Identify which cell holds the provided text, then report its [X, Y] central coordinate. 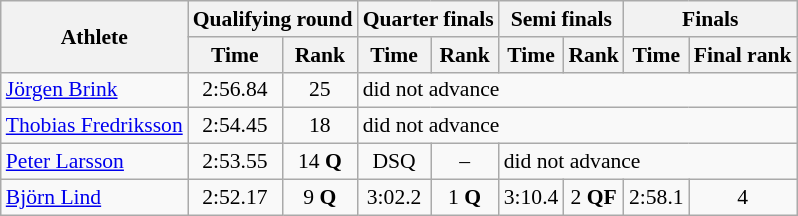
3:10.4 [532, 197]
2:52.17 [235, 197]
Qualifying round [273, 19]
9 Q [320, 197]
3:02.2 [394, 197]
2:58.1 [656, 197]
DSQ [394, 162]
Peter Larsson [94, 162]
– [465, 162]
18 [320, 126]
25 [320, 90]
2:54.45 [235, 126]
Thobias Fredriksson [94, 126]
2 QF [594, 197]
4 [743, 197]
Quarter finals [428, 19]
Jörgen Brink [94, 90]
Athlete [94, 36]
1 Q [465, 197]
2:56.84 [235, 90]
Final rank [743, 55]
Finals [710, 19]
2:53.55 [235, 162]
Björn Lind [94, 197]
14 Q [320, 162]
Semi finals [562, 19]
